Identify which cell holds the provided text, then report its (X, Y) central coordinate. 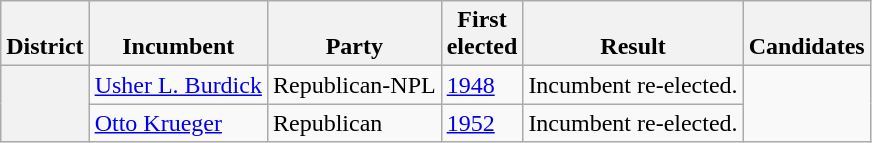
Result (633, 34)
Party (354, 34)
1952 (482, 123)
Usher L. Burdick (178, 85)
Candidates (806, 34)
1948 (482, 85)
Incumbent (178, 34)
Republican (354, 123)
Otto Krueger (178, 123)
District (45, 34)
Firstelected (482, 34)
Republican-NPL (354, 85)
